From the cell containing the given text, extract its center point as [X, Y] coordinate. 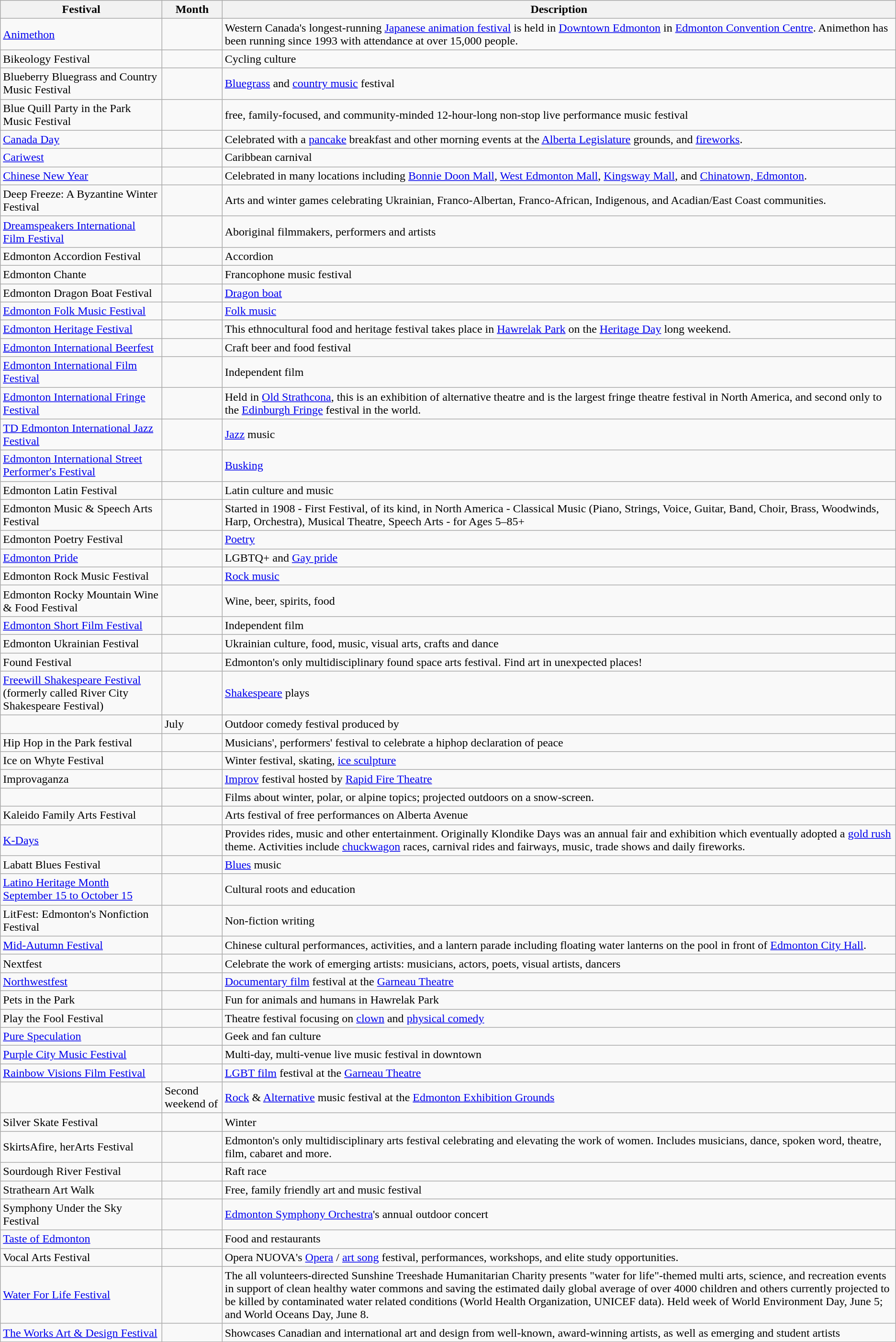
Silver Skate Festival [81, 1122]
Edmonton Rocky Mountain Wine & Food Festival [81, 600]
Celebrated in many locations including Bonnie Doon Mall, West Edmonton Mall, Kingsway Mall, and Chinatown, Edmonton. [559, 176]
Celebrate the work of emerging artists: musicians, actors, poets, visual artists, dancers [559, 963]
Second weekend of [192, 1097]
Edmonton Accordion Festival [81, 256]
Edmonton Music & Speech Arts Festival [81, 515]
Found Festival [81, 662]
Festival [81, 10]
Dragon boat [559, 293]
Craft beer and food festival [559, 348]
Bluegrass and country music festival [559, 83]
Accordion [559, 256]
Ukrainian culture, food, music, visual arts, crafts and dance [559, 643]
LGBT film festival at the Garneau Theatre [559, 1073]
Films about winter, polar, or alpine topics; projected outdoors on a snow-screen. [559, 797]
Wine, beer, spirits, food [559, 600]
Edmonton Ukrainian Festival [81, 643]
Musicians', performers' festival to celebrate a hiphop declaration of peace [559, 743]
Arts and winter games celebrating Ukrainian, Franco-Albertan, Franco-African, Indigenous, and Acadian/East Coast communities. [559, 200]
Edmonton Folk Music Festival [81, 311]
Documentary film festival at the Garneau Theatre [559, 981]
Blues music [559, 865]
Canada Day [81, 139]
Edmonton's only multidisciplinary found space arts festival. Find art in unexpected places! [559, 662]
Mid-Autumn Festival [81, 945]
Freewill Shakespeare Festival (formerly called River City Shakespeare Festival) [81, 693]
Water For Life Festival [81, 1295]
SkirtsAfire, herArts Festival [81, 1147]
LGBTQ+ and Gay pride [559, 558]
Symphony Under the Sky Festival [81, 1214]
Edmonton International Fringe Festival [81, 403]
LitFest: Edmonton's Nonfiction Festival [81, 920]
Bikeology Festival [81, 59]
Description [559, 10]
Cycling culture [559, 59]
Animethon [81, 34]
Strathearn Art Walk [81, 1190]
Folk music [559, 311]
Winter festival, skating, ice sculpture [559, 761]
Geek and fan culture [559, 1037]
Nextfest [81, 963]
Edmonton Pride [81, 558]
free, family-focused, and community-minded 12-hour-long non-stop live performance music festival [559, 115]
Ice on Whyte Festival [81, 761]
Showcases Canadian and international art and design from well-known, award-winning artists, as well as emerging and student artists [559, 1332]
Vocal Arts Festival [81, 1257]
Deep Freeze: A Byzantine Winter Festival [81, 200]
Edmonton International Beerfest [81, 348]
Arts festival of free performances on Alberta Avenue [559, 815]
July [192, 724]
Edmonton Short Film Festival [81, 625]
Dreamspeakers International Film Festival [81, 232]
Pure Speculation [81, 1037]
Edmonton Symphony Orchestra's annual outdoor concert [559, 1214]
Pets in the Park [81, 1000]
Rock music [559, 576]
Improvaganza [81, 779]
Edmonton Dragon Boat Festival [81, 293]
Free, family friendly art and music festival [559, 1190]
Aboriginal filmmakers, performers and artists [559, 232]
Caribbean carnival [559, 158]
K-Days [81, 840]
Purple City Music Festival [81, 1055]
Cariwest [81, 158]
Taste of Edmonton [81, 1239]
Cultural roots and education [559, 890]
Opera NUOVA's Opera / art song festival, performances, workshops, and elite study opportunities. [559, 1257]
Celebrated with a pancake breakfast and other morning events at the Alberta Legislature grounds, and fireworks. [559, 139]
Blueberry Bluegrass and Country Music Festival [81, 83]
Blue Quill Party in the Park Music Festival [81, 115]
Labatt Blues Festival [81, 865]
Food and restaurants [559, 1239]
Raft race [559, 1172]
Chinese cultural performances, activities, and a lantern parade including floating water lanterns on the pool in front of Edmonton City Hall. [559, 945]
Kaleido Family Arts Festival [81, 815]
Francophone music festival [559, 274]
Fun for animals and humans in Hawrelak Park [559, 1000]
Edmonton Latin Festival [81, 490]
Sourdough River Festival [81, 1172]
Busking [559, 465]
Edmonton International Street Performer's Festival [81, 465]
Outdoor comedy festival produced by [559, 724]
Rock & Alternative music festival at the Edmonton Exhibition Grounds [559, 1097]
Theatre festival focusing on clown and physical comedy [559, 1018]
Jazz music [559, 435]
Edmonton Poetry Festival [81, 540]
Latin culture and music [559, 490]
Play the Fool Festival [81, 1018]
Edmonton Chante [81, 274]
This ethnocultural food and heritage festival takes place in Hawrelak Park on the Heritage Day long weekend. [559, 329]
Edmonton International Film Festival [81, 372]
Latino Heritage Month September 15 to October 15 [81, 890]
Edmonton Rock Music Festival [81, 576]
Non-fiction writing [559, 920]
Multi-day, multi-venue live music festival in downtown [559, 1055]
Shakespeare plays [559, 693]
Northwestfest [81, 981]
Hip Hop in the Park festival [81, 743]
Chinese New Year [81, 176]
Month [192, 10]
The Works Art & Design Festival [81, 1332]
Rainbow Visions Film Festival [81, 1073]
Winter [559, 1122]
Poetry [559, 540]
Improv festival hosted by Rapid Fire Theatre [559, 779]
Edmonton Heritage Festival [81, 329]
TD Edmonton International Jazz Festival [81, 435]
